Provide the (x, y) coordinate of the cell's center where the given text is located.  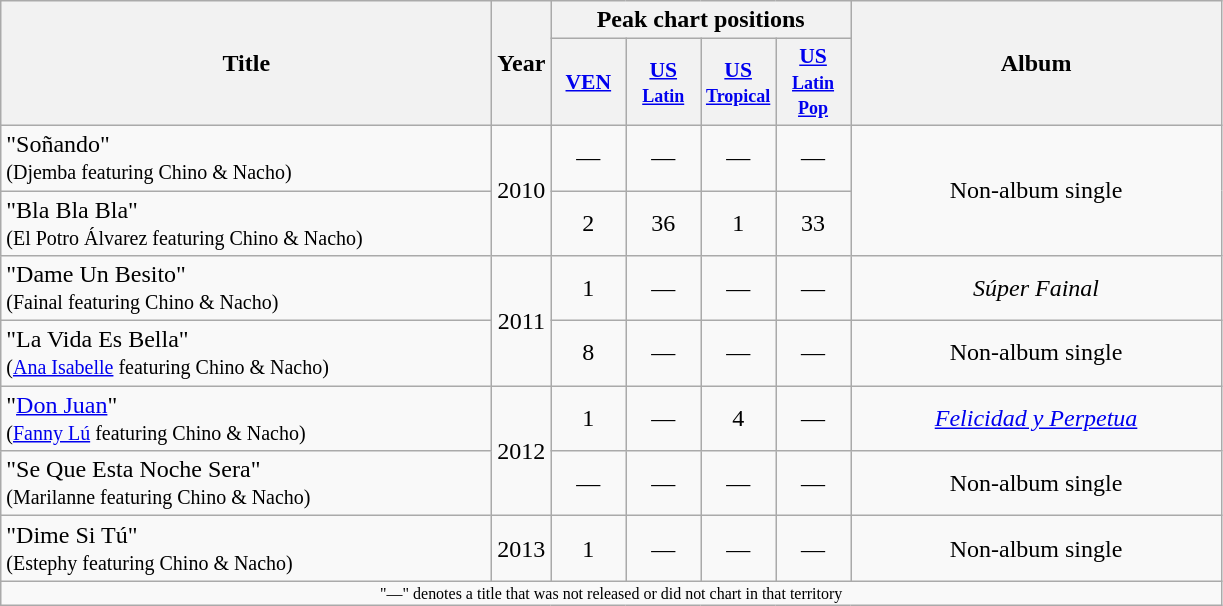
Title (246, 64)
2012 (522, 451)
8 (588, 354)
"La Vida Es Bella" (Ana Isabelle featuring Chino & Nacho) (246, 354)
"Dame Un Besito" (Fainal featuring Chino & Nacho) (246, 288)
Year (522, 64)
2 (588, 222)
4 (738, 418)
2011 (522, 321)
US LatinPop (814, 82)
"Soñando" (Djemba featuring Chino & Nacho) (246, 158)
"Dime Si Tú" (Estephy featuring Chino & Nacho) (246, 548)
US Latin (664, 82)
VEN (588, 82)
36 (664, 222)
33 (814, 222)
2013 (522, 548)
"—" denotes a title that was not released or did not chart in that territory (612, 593)
Súper Fainal (1036, 288)
Album (1036, 64)
Peak chart positions (701, 20)
US Tropical (738, 82)
"Don Juan" (Fanny Lú featuring Chino & Nacho) (246, 418)
2010 (522, 190)
Felicidad y Perpetua (1036, 418)
"Se Que Esta Noche Sera" (Marilanne featuring Chino & Nacho) (246, 484)
"Bla Bla Bla" (El Potro Álvarez featuring Chino & Nacho) (246, 222)
